Extract the (X, Y) coordinate from the center of the cell holding the provided text.  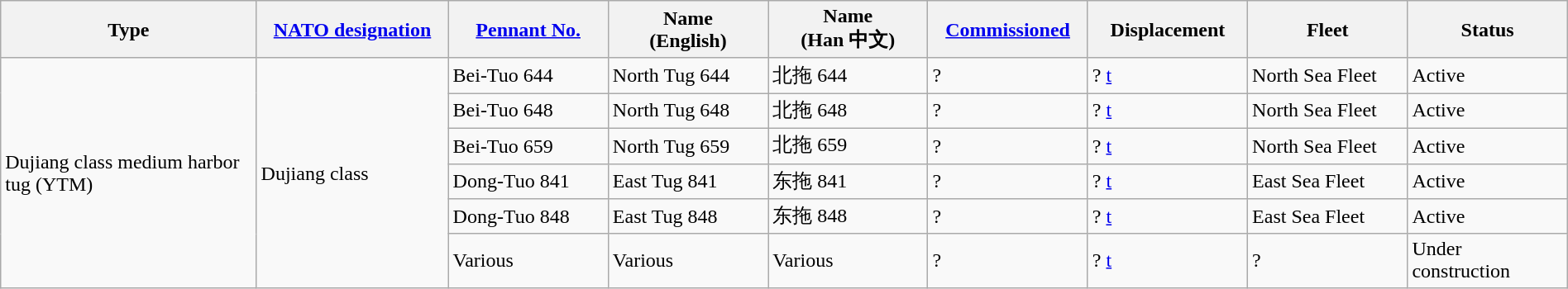
东拖 841 (849, 182)
Commissioned (1007, 30)
Type (129, 30)
Dong-Tuo 841 (528, 182)
Dujiang class (352, 173)
Fleet (1328, 30)
NATO designation (352, 30)
Dong-Tuo 848 (528, 216)
Displacement (1168, 30)
东拖 848 (849, 216)
East Tug 841 (688, 182)
East Tug 848 (688, 216)
Bei-Tuo 659 (528, 145)
Under construction (1487, 261)
Pennant No. (528, 30)
北拖 644 (849, 76)
Name(Han 中文) (849, 30)
Bei-Tuo 644 (528, 76)
Bei-Tuo 648 (528, 111)
北拖 659 (849, 145)
North Tug 644 (688, 76)
North Tug 648 (688, 111)
北拖 648 (849, 111)
Name(English) (688, 30)
Dujiang class medium harbor tug (YTM) (129, 173)
Status (1487, 30)
North Tug 659 (688, 145)
